Detect which cell encompasses the target text, then output its [X, Y] center coordinate. 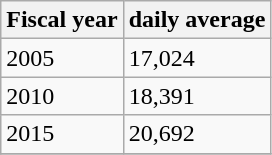
17,024 [197, 58]
2015 [62, 134]
2010 [62, 96]
18,391 [197, 96]
Fiscal year [62, 20]
daily average [197, 20]
20,692 [197, 134]
2005 [62, 58]
